From the cell containing the given text, extract its center point as (x, y) coordinate. 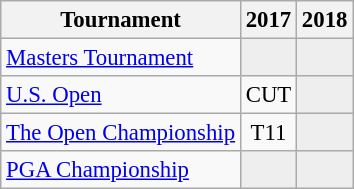
PGA Championship (121, 170)
U.S. Open (121, 95)
T11 (268, 133)
CUT (268, 95)
The Open Championship (121, 133)
2018 (325, 20)
Tournament (121, 20)
Masters Tournament (121, 58)
2017 (268, 20)
